Locate the cell with the specified text and output its (X, Y) center coordinate. 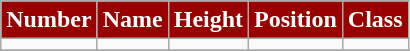
Class (375, 20)
Number (49, 20)
Name (132, 20)
Height (208, 20)
Position (296, 20)
